Extract the (x, y) coordinate from the center of the cell holding the provided text.  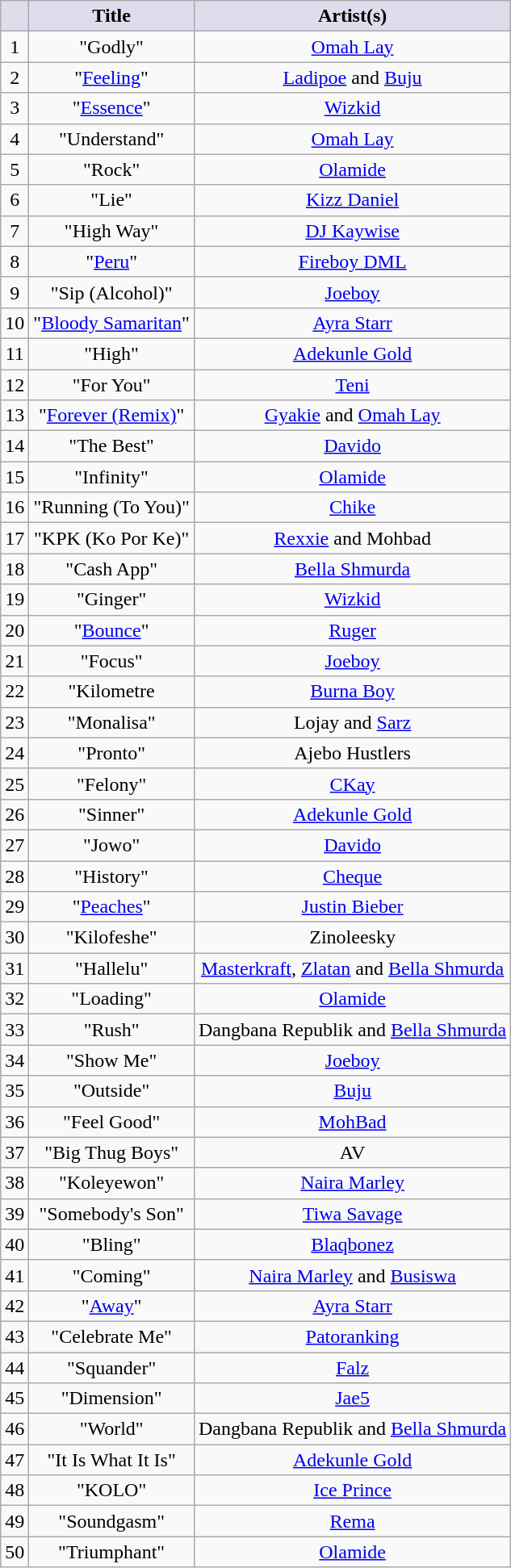
Naira Marley (352, 1183)
3 (15, 108)
"Peaches" (111, 907)
46 (15, 1429)
"Triumphant" (111, 1552)
20 (15, 630)
Artist(s) (352, 16)
45 (15, 1399)
Chike (352, 508)
Rema (352, 1521)
"Felony" (111, 784)
33 (15, 1030)
Ruger (352, 630)
5 (15, 169)
"Hallelu" (111, 968)
36 (15, 1122)
"KPK (Ko Por Ke)" (111, 538)
"Cash App" (111, 569)
7 (15, 231)
"Outside" (111, 1091)
1 (15, 47)
Burna Boy (352, 692)
37 (15, 1152)
CKay (352, 784)
6 (15, 200)
"Loading" (111, 999)
"Away" (111, 1306)
30 (15, 938)
23 (15, 722)
"Essence" (111, 108)
Patoranking (352, 1336)
"Rock" (111, 169)
8 (15, 261)
Tiwa Savage (352, 1214)
18 (15, 569)
"Celebrate Me" (111, 1336)
"Lie" (111, 200)
"Forever (Remix)" (111, 416)
44 (15, 1368)
35 (15, 1091)
"Soundgasm" (111, 1521)
27 (15, 845)
Lojay and Sarz (352, 722)
"Godly" (111, 47)
"Running (To You)" (111, 508)
Masterkraft, Zlatan and Bella Shmurda (352, 968)
22 (15, 692)
DJ Kaywise (352, 231)
"Monalisa" (111, 722)
2 (15, 77)
42 (15, 1306)
16 (15, 508)
Title (111, 16)
32 (15, 999)
48 (15, 1491)
10 (15, 323)
Rexxie and Mohbad (352, 538)
"History" (111, 876)
"Ginger" (111, 600)
47 (15, 1460)
"High Way" (111, 231)
31 (15, 968)
4 (15, 139)
"Coming" (111, 1275)
"Bling" (111, 1244)
12 (15, 385)
"Kilofeshe" (111, 938)
Teni (352, 385)
"Understand" (111, 139)
"Squander" (111, 1368)
"For You" (111, 385)
Cheque (352, 876)
Buju (352, 1091)
"Show Me" (111, 1060)
"Focus" (111, 661)
Gyakie and Omah Lay (352, 416)
Fireboy DML (352, 261)
"Sip (Alcohol)" (111, 292)
Falz (352, 1368)
"Bloody Samaritan" (111, 323)
21 (15, 661)
"Somebody's Son" (111, 1214)
19 (15, 600)
Ice Prince (352, 1491)
"It Is What It Is" (111, 1460)
25 (15, 784)
"World" (111, 1429)
29 (15, 907)
14 (15, 446)
MohBad (352, 1122)
"Feel Good" (111, 1122)
"Sinner" (111, 814)
15 (15, 477)
Ladipoe and Buju (352, 77)
"High" (111, 353)
43 (15, 1336)
"Kilometre (111, 692)
Justin Bieber (352, 907)
9 (15, 292)
11 (15, 353)
26 (15, 814)
17 (15, 538)
"Jowo" (111, 845)
Jae5 (352, 1399)
Kizz Daniel (352, 200)
Zinoleesky (352, 938)
"Rush" (111, 1030)
13 (15, 416)
24 (15, 753)
40 (15, 1244)
28 (15, 876)
"Big Thug Boys" (111, 1152)
"Infinity" (111, 477)
Bella Shmurda (352, 569)
AV (352, 1152)
"Feeling" (111, 77)
41 (15, 1275)
Blaqbonez (352, 1244)
49 (15, 1521)
34 (15, 1060)
50 (15, 1552)
"Dimension" (111, 1399)
"KOLO" (111, 1491)
"The Best" (111, 446)
Naira Marley and Busiswa (352, 1275)
38 (15, 1183)
39 (15, 1214)
"Pronto" (111, 753)
"Bounce" (111, 630)
"Koleyewon" (111, 1183)
Ajebo Hustlers (352, 753)
"Peru" (111, 261)
